Provide the (X, Y) coordinate of the cell's center where the given text is located.  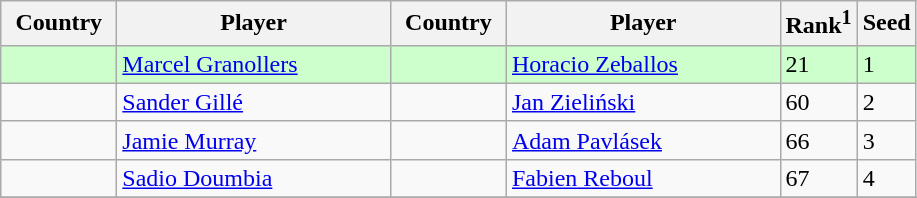
Sander Gillé (254, 102)
60 (818, 102)
Sadio Doumbia (254, 178)
Adam Pavlásek (643, 140)
4 (886, 178)
67 (818, 178)
Fabien Reboul (643, 178)
2 (886, 102)
Marcel Granollers (254, 64)
1 (886, 64)
Jamie Murray (254, 140)
66 (818, 140)
Jan Zieliński (643, 102)
21 (818, 64)
Rank1 (818, 24)
Horacio Zeballos (643, 64)
3 (886, 140)
Seed (886, 24)
